Output the (X, Y) coordinate of the center of the cell containing the given text.  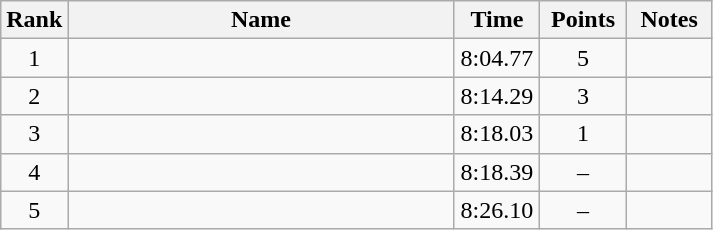
Rank (34, 20)
Time (497, 20)
8:14.29 (497, 96)
Name (261, 20)
8:04.77 (497, 58)
8:18.03 (497, 134)
8:26.10 (497, 210)
Notes (669, 20)
4 (34, 172)
8:18.39 (497, 172)
2 (34, 96)
Points (583, 20)
